From the cell containing the given text, extract its center point as [x, y] coordinate. 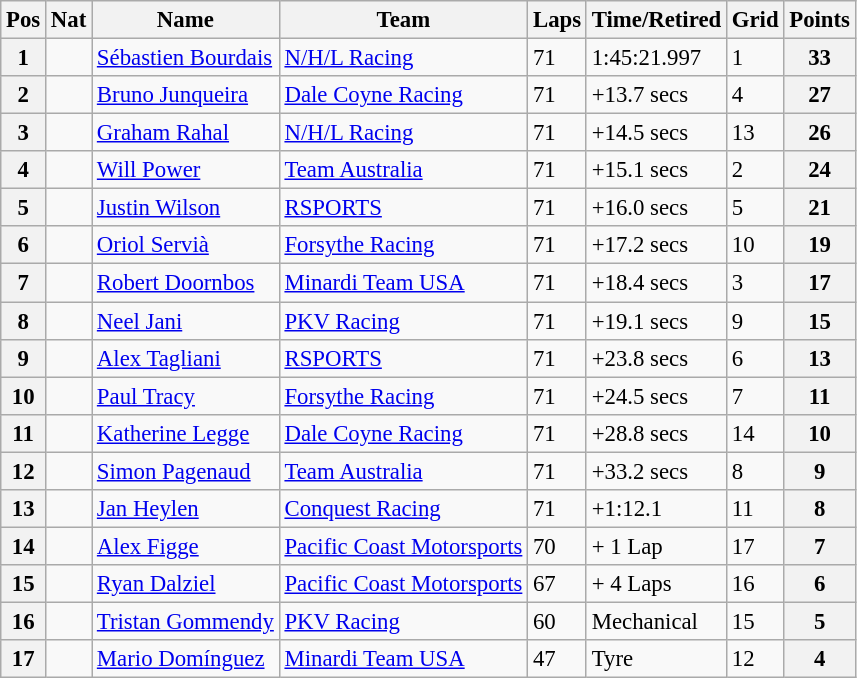
70 [558, 546]
Points [820, 20]
Team [404, 20]
Robert Doornbos [186, 283]
33 [820, 58]
+14.5 secs [656, 133]
60 [558, 621]
+1:12.1 [656, 509]
+16.0 secs [656, 208]
Mario Domínguez [186, 659]
26 [820, 133]
Name [186, 20]
+18.4 secs [656, 283]
Neel Jani [186, 321]
Ryan Dalziel [186, 584]
Jan Heylen [186, 509]
Sébastien Bourdais [186, 58]
47 [558, 659]
+33.2 secs [656, 471]
+15.1 secs [656, 170]
Paul Tracy [186, 396]
Nat [69, 20]
+ 1 Lap [656, 546]
1:45:21.997 [656, 58]
Katherine Legge [186, 433]
27 [820, 95]
Oriol Servià [186, 245]
Pos [24, 20]
Laps [558, 20]
Grid [754, 20]
+28.8 secs [656, 433]
Time/Retired [656, 20]
24 [820, 170]
Conquest Racing [404, 509]
Justin Wilson [186, 208]
Alex Figge [186, 546]
Graham Rahal [186, 133]
+19.1 secs [656, 321]
+23.8 secs [656, 358]
67 [558, 584]
Bruno Junqueira [186, 95]
Simon Pagenaud [186, 471]
Will Power [186, 170]
Mechanical [656, 621]
+13.7 secs [656, 95]
21 [820, 208]
19 [820, 245]
Tristan Gommendy [186, 621]
Tyre [656, 659]
+17.2 secs [656, 245]
Alex Tagliani [186, 358]
+ 4 Laps [656, 584]
+24.5 secs [656, 396]
